Extract the [x, y] coordinate from the center of the cell holding the provided text.  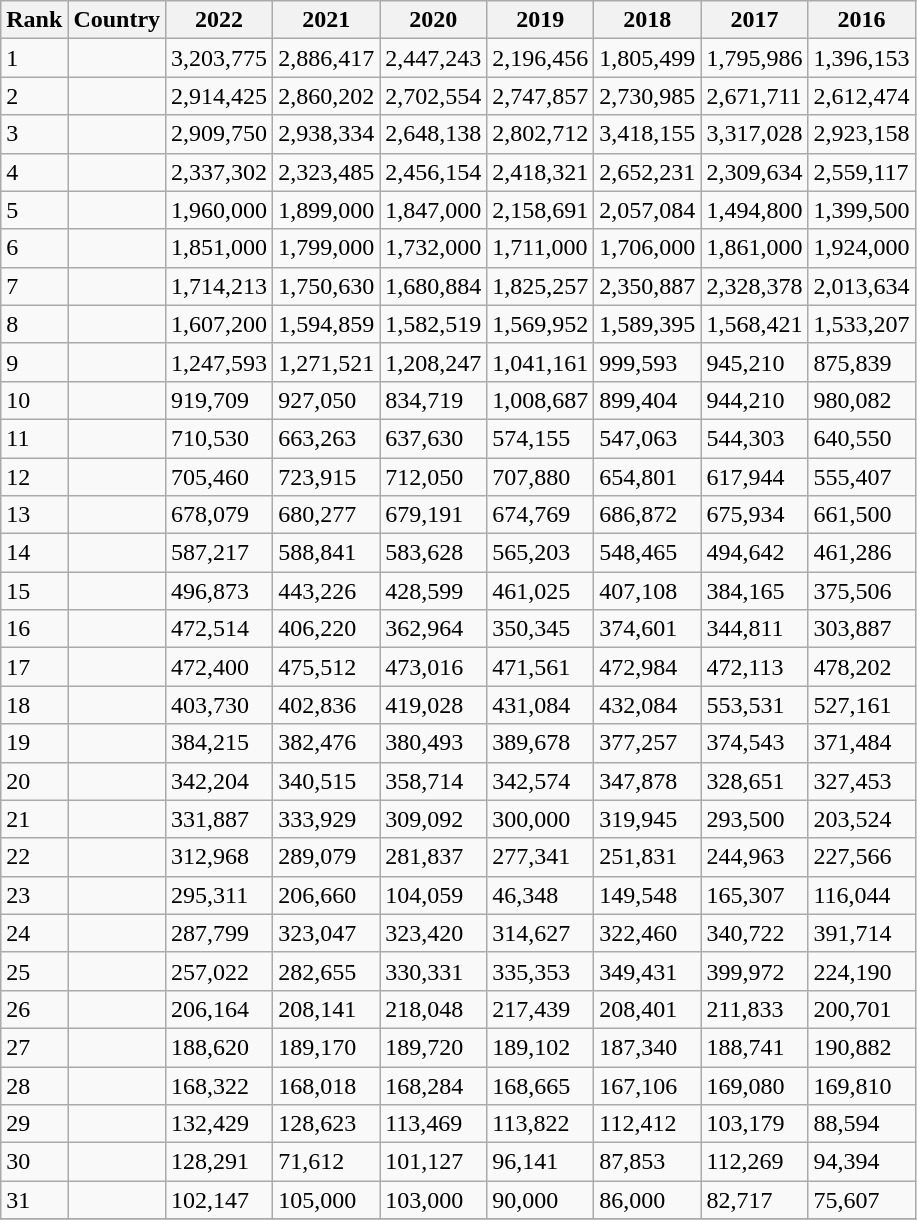
2016 [862, 20]
1,851,000 [220, 248]
375,506 [862, 591]
167,106 [648, 1085]
999,593 [648, 362]
1,247,593 [220, 362]
293,500 [754, 819]
2,559,117 [862, 172]
494,642 [754, 553]
679,191 [434, 515]
1,582,519 [434, 324]
187,340 [648, 1047]
331,887 [220, 819]
565,203 [540, 553]
2017 [754, 20]
189,170 [326, 1047]
919,709 [220, 400]
661,500 [862, 515]
132,429 [220, 1124]
1,711,000 [540, 248]
189,720 [434, 1047]
149,548 [648, 895]
362,964 [434, 629]
1,594,859 [326, 324]
287,799 [220, 933]
20 [34, 781]
333,929 [326, 819]
71,612 [326, 1162]
1,960,000 [220, 210]
834,719 [434, 400]
289,079 [326, 857]
380,493 [434, 743]
473,016 [434, 667]
2,938,334 [326, 134]
16 [34, 629]
2,923,158 [862, 134]
18 [34, 705]
327,453 [862, 781]
461,286 [862, 553]
340,722 [754, 933]
496,873 [220, 591]
527,161 [862, 705]
1,899,000 [326, 210]
168,665 [540, 1085]
102,147 [220, 1200]
21 [34, 819]
640,550 [862, 438]
347,878 [648, 781]
2018 [648, 20]
980,082 [862, 400]
300,000 [540, 819]
472,514 [220, 629]
11 [34, 438]
25 [34, 971]
309,092 [434, 819]
403,730 [220, 705]
15 [34, 591]
723,915 [326, 477]
75,607 [862, 1200]
105,000 [326, 1200]
2,013,634 [862, 286]
17 [34, 667]
344,811 [754, 629]
432,084 [648, 705]
2,886,417 [326, 58]
330,331 [434, 971]
2,337,302 [220, 172]
277,341 [540, 857]
2,328,378 [754, 286]
1,568,421 [754, 324]
680,277 [326, 515]
340,515 [326, 781]
6 [34, 248]
3,418,155 [648, 134]
28 [34, 1085]
617,944 [754, 477]
203,524 [862, 819]
555,407 [862, 477]
3,203,775 [220, 58]
2,418,321 [540, 172]
319,945 [648, 819]
2019 [540, 20]
257,022 [220, 971]
282,655 [326, 971]
2,802,712 [540, 134]
2,158,691 [540, 210]
188,620 [220, 1047]
686,872 [648, 515]
472,984 [648, 667]
3 [34, 134]
96,141 [540, 1162]
251,831 [648, 857]
443,226 [326, 591]
314,627 [540, 933]
1,208,247 [434, 362]
7 [34, 286]
419,028 [434, 705]
169,080 [754, 1085]
637,630 [434, 438]
128,291 [220, 1162]
46,348 [540, 895]
26 [34, 1009]
190,882 [862, 1047]
406,220 [326, 629]
2,350,887 [648, 286]
588,841 [326, 553]
27 [34, 1047]
350,345 [540, 629]
2,652,231 [648, 172]
402,836 [326, 705]
428,599 [434, 591]
323,420 [434, 933]
1 [34, 58]
407,108 [648, 591]
675,934 [754, 515]
1,732,000 [434, 248]
927,050 [326, 400]
104,059 [434, 895]
875,839 [862, 362]
224,190 [862, 971]
200,701 [862, 1009]
2022 [220, 20]
208,141 [326, 1009]
112,412 [648, 1124]
461,025 [540, 591]
342,574 [540, 781]
19 [34, 743]
86,000 [648, 1200]
674,769 [540, 515]
188,741 [754, 1047]
82,717 [754, 1200]
29 [34, 1124]
206,660 [326, 895]
103,179 [754, 1124]
1,795,986 [754, 58]
349,431 [648, 971]
2,648,138 [434, 134]
899,404 [648, 400]
1,589,395 [648, 324]
9 [34, 362]
168,018 [326, 1085]
218,048 [434, 1009]
31 [34, 1200]
169,810 [862, 1085]
88,594 [862, 1124]
710,530 [220, 438]
583,628 [434, 553]
14 [34, 553]
303,887 [862, 629]
112,269 [754, 1162]
547,063 [648, 438]
30 [34, 1162]
374,543 [754, 743]
5 [34, 210]
663,263 [326, 438]
945,210 [754, 362]
Rank [34, 20]
227,566 [862, 857]
1,399,500 [862, 210]
101,127 [434, 1162]
544,303 [754, 438]
2,309,634 [754, 172]
2,702,554 [434, 96]
1,271,521 [326, 362]
2,914,425 [220, 96]
1,714,213 [220, 286]
399,972 [754, 971]
281,837 [434, 857]
654,801 [648, 477]
128,623 [326, 1124]
342,204 [220, 781]
548,465 [648, 553]
335,353 [540, 971]
1,607,200 [220, 324]
2021 [326, 20]
472,400 [220, 667]
374,601 [648, 629]
12 [34, 477]
22 [34, 857]
113,469 [434, 1124]
2 [34, 96]
705,460 [220, 477]
944,210 [754, 400]
113,822 [540, 1124]
475,512 [326, 667]
2020 [434, 20]
13 [34, 515]
2,447,243 [434, 58]
391,714 [862, 933]
217,439 [540, 1009]
2,860,202 [326, 96]
478,202 [862, 667]
1,533,207 [862, 324]
471,561 [540, 667]
384,215 [220, 743]
1,008,687 [540, 400]
165,307 [754, 895]
1,825,257 [540, 286]
2,909,750 [220, 134]
2,323,485 [326, 172]
1,750,630 [326, 286]
24 [34, 933]
206,164 [220, 1009]
90,000 [540, 1200]
1,799,000 [326, 248]
2,456,154 [434, 172]
322,460 [648, 933]
23 [34, 895]
712,050 [434, 477]
168,322 [220, 1085]
2,196,456 [540, 58]
2,671,711 [754, 96]
1,041,161 [540, 362]
3,317,028 [754, 134]
678,079 [220, 515]
87,853 [648, 1162]
1,706,000 [648, 248]
208,401 [648, 1009]
4 [34, 172]
1,861,000 [754, 248]
1,494,800 [754, 210]
553,531 [754, 705]
371,484 [862, 743]
431,084 [540, 705]
103,000 [434, 1200]
116,044 [862, 895]
707,880 [540, 477]
295,311 [220, 895]
94,394 [862, 1162]
10 [34, 400]
Country [117, 20]
2,612,474 [862, 96]
382,476 [326, 743]
8 [34, 324]
244,963 [754, 857]
328,651 [754, 781]
1,924,000 [862, 248]
168,284 [434, 1085]
587,217 [220, 553]
211,833 [754, 1009]
2,057,084 [648, 210]
312,968 [220, 857]
1,805,499 [648, 58]
574,155 [540, 438]
189,102 [540, 1047]
1,847,000 [434, 210]
358,714 [434, 781]
377,257 [648, 743]
1,680,884 [434, 286]
2,730,985 [648, 96]
1,396,153 [862, 58]
1,569,952 [540, 324]
2,747,857 [540, 96]
389,678 [540, 743]
384,165 [754, 591]
323,047 [326, 933]
472,113 [754, 667]
